Extract the (x, y) coordinate from the center of the cell holding the provided text.  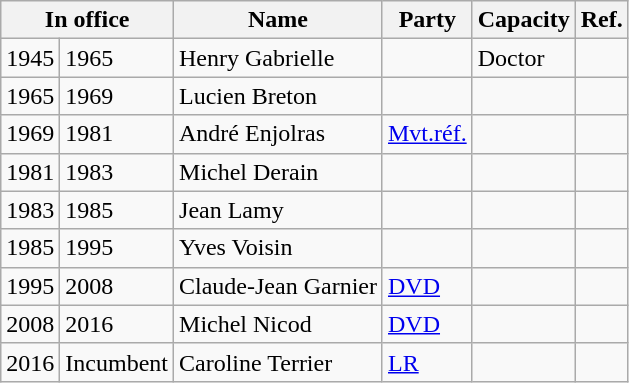
Doctor (524, 58)
Yves Voisin (278, 248)
Ref. (602, 20)
1945 (30, 58)
Mvt.réf. (427, 134)
Party (427, 20)
André Enjolras (278, 134)
Michel Nicod (278, 324)
In office (88, 20)
Claude-Jean Garnier (278, 286)
Henry Gabrielle (278, 58)
Name (278, 20)
Jean Lamy (278, 210)
Incumbent (117, 362)
Caroline Terrier (278, 362)
Lucien Breton (278, 96)
Capacity (524, 20)
Michel Derain (278, 172)
LR (427, 362)
